For the text-containing cell, return its midpoint in (X, Y) coordinate format. 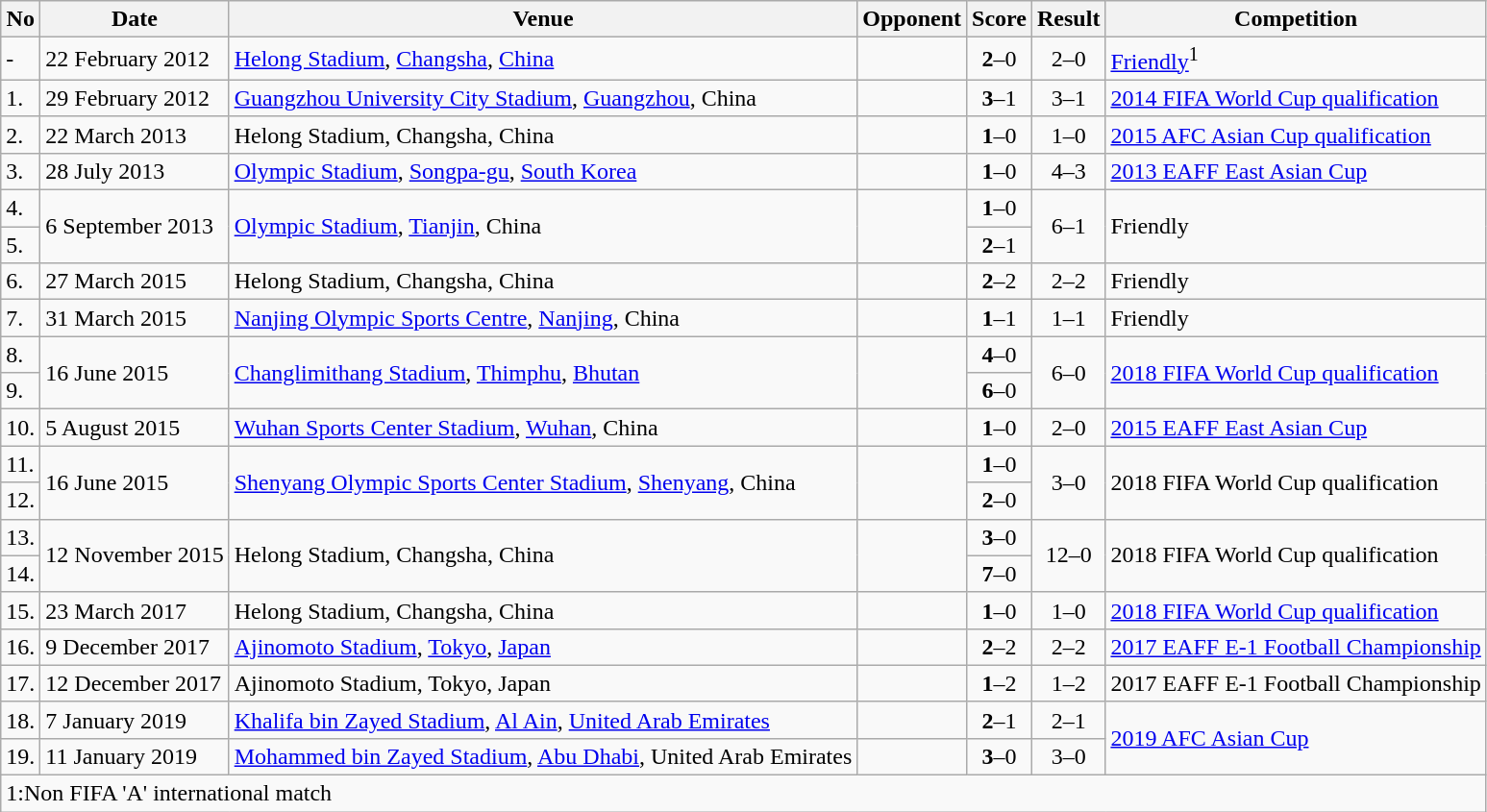
7 January 2019 (135, 720)
7. (21, 318)
- (21, 60)
Mohammed bin Zayed Stadium, Abu Dhabi, United Arab Emirates (543, 756)
28 July 2013 (135, 171)
Competition (1296, 19)
2015 EAFF East Asian Cup (1296, 428)
2013 EAFF East Asian Cup (1296, 171)
4–3 (1069, 171)
9 December 2017 (135, 647)
14. (21, 574)
23 March 2017 (135, 610)
Shenyang Olympic Sports Center Stadium, Shenyang, China (543, 482)
12 December 2017 (135, 683)
13. (21, 537)
2019 AFC Asian Cup (1296, 738)
Venue (543, 19)
Friendly1 (1296, 60)
10. (21, 428)
15. (21, 610)
6 September 2013 (135, 227)
No (21, 19)
18. (21, 720)
Olympic Stadium, Songpa-gu, South Korea (543, 171)
27 March 2015 (135, 282)
11. (21, 464)
2014 FIFA World Cup qualification (1296, 98)
6–1 (1069, 227)
8. (21, 355)
Opponent (912, 19)
12–0 (1069, 555)
Olympic Stadium, Tianjin, China (543, 227)
11 January 2019 (135, 756)
31 March 2015 (135, 318)
1. (21, 98)
2015 AFC Asian Cup qualification (1296, 135)
Khalifa bin Zayed Stadium, Al Ain, United Arab Emirates (543, 720)
Changlimithang Stadium, Thimphu, Bhutan (543, 373)
16. (21, 647)
22 March 2013 (135, 135)
19. (21, 756)
9. (21, 391)
Wuhan Sports Center Stadium, Wuhan, China (543, 428)
Nanjing Olympic Sports Centre, Nanjing, China (543, 318)
Date (135, 19)
12. (21, 501)
5 August 2015 (135, 428)
1:Non FIFA 'A' international match (744, 794)
12 November 2015 (135, 555)
2. (21, 135)
4. (21, 209)
Score (1000, 19)
3. (21, 171)
22 February 2012 (135, 60)
29 February 2012 (135, 98)
5. (21, 245)
17. (21, 683)
7–0 (1000, 574)
4–0 (1000, 355)
Guangzhou University City Stadium, Guangzhou, China (543, 98)
6. (21, 282)
Result (1069, 19)
